Capture the cell that displays the provided text and extract its (x, y) central coordinate. 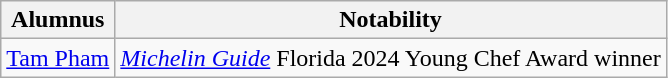
Tam Pham (58, 58)
Notability (390, 20)
Alumnus (58, 20)
Michelin Guide Florida 2024 Young Chef Award winner (390, 58)
